Pinpoint the cell where the given text exists, returning its [X, Y] midpoint coordinate. 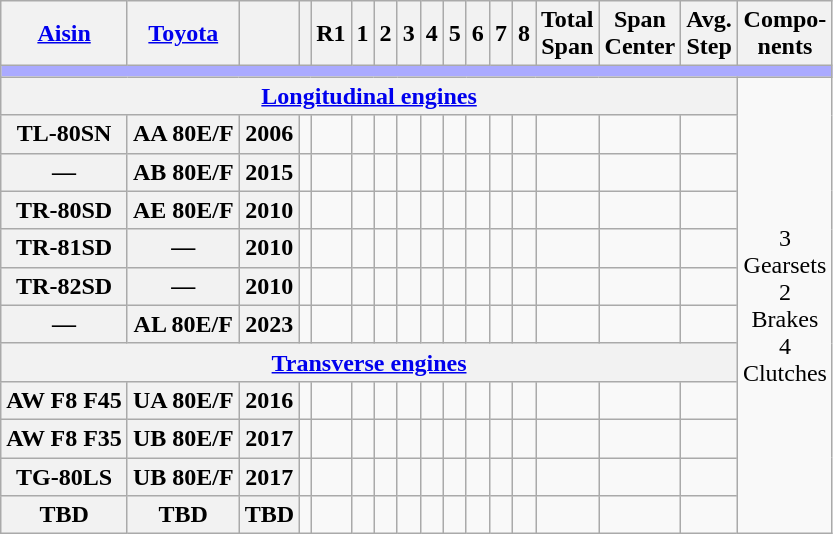
Transverse engines [370, 362]
2006 [269, 134]
3 [408, 34]
UA 80E/F [183, 400]
TR-82SD [64, 286]
AE 80E/F [183, 210]
R1 [331, 34]
1 [362, 34]
TL-80SN [64, 134]
Longitudinal engines [370, 96]
2015 [269, 172]
SpanCenter [640, 34]
5 [454, 34]
7 [500, 34]
Aisin [64, 34]
TG-80LS [64, 477]
TotalSpan [568, 34]
AW F8 F35 [64, 438]
6 [478, 34]
2 [386, 34]
AA 80E/F [183, 134]
Compo-nents [784, 34]
TR-80SD [64, 210]
4 [432, 34]
2023 [269, 324]
AB 80E/F [183, 172]
Avg.Step [710, 34]
3Gearsets2Brakes4Clutches [784, 306]
TR-81SD [64, 248]
AW F8 F45 [64, 400]
2016 [269, 400]
Toyota [183, 34]
8 [524, 34]
AL 80E/F [183, 324]
